Capture the cell that displays the provided text and extract its (x, y) central coordinate. 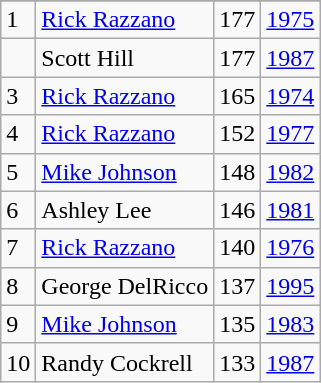
George DelRicco (125, 286)
1975 (290, 20)
140 (238, 248)
4 (18, 134)
8 (18, 286)
Scott Hill (125, 58)
135 (238, 324)
1982 (290, 172)
148 (238, 172)
146 (238, 210)
1995 (290, 286)
1 (18, 20)
152 (238, 134)
Ashley Lee (125, 210)
1981 (290, 210)
1976 (290, 248)
10 (18, 362)
7 (18, 248)
1983 (290, 324)
Randy Cockrell (125, 362)
9 (18, 324)
1974 (290, 96)
5 (18, 172)
165 (238, 96)
6 (18, 210)
1977 (290, 134)
137 (238, 286)
133 (238, 362)
3 (18, 96)
